Extract the [X, Y] coordinate from the center of the cell holding the provided text.  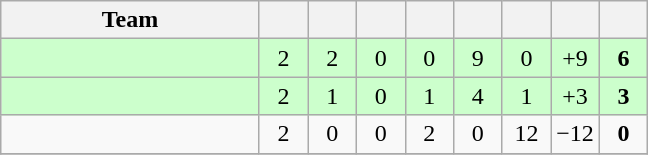
Team [130, 20]
3 [624, 96]
12 [526, 134]
+3 [576, 96]
−12 [576, 134]
+9 [576, 58]
6 [624, 58]
4 [478, 96]
9 [478, 58]
